Locate the cell with the specified text and output its (x, y) center coordinate. 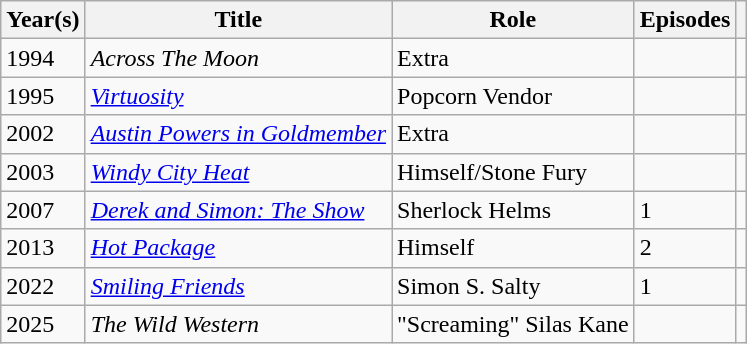
Himself/Stone Fury (514, 172)
Virtuosity (238, 96)
2013 (43, 248)
Episodes (685, 20)
Hot Package (238, 248)
"Screaming" Silas Kane (514, 324)
Simon S. Salty (514, 286)
Popcorn Vendor (514, 96)
Title (238, 20)
Across The Moon (238, 58)
1994 (43, 58)
Year(s) (43, 20)
2003 (43, 172)
Sherlock Helms (514, 210)
Himself (514, 248)
Windy City Heat (238, 172)
Derek and Simon: The Show (238, 210)
Role (514, 20)
2025 (43, 324)
Austin Powers in Goldmember (238, 134)
The Wild Western (238, 324)
2002 (43, 134)
1995 (43, 96)
Smiling Friends (238, 286)
2022 (43, 286)
2 (685, 248)
2007 (43, 210)
